Detect which cell encompasses the target text, then output its [X, Y] center coordinate. 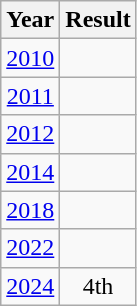
2010 [30, 58]
2024 [30, 286]
2018 [30, 210]
2014 [30, 172]
Year [30, 20]
2022 [30, 248]
4th [98, 286]
2012 [30, 134]
Result [98, 20]
2011 [30, 96]
